Return the (x, y) coordinate for the center point of the cell that contains the specified text.  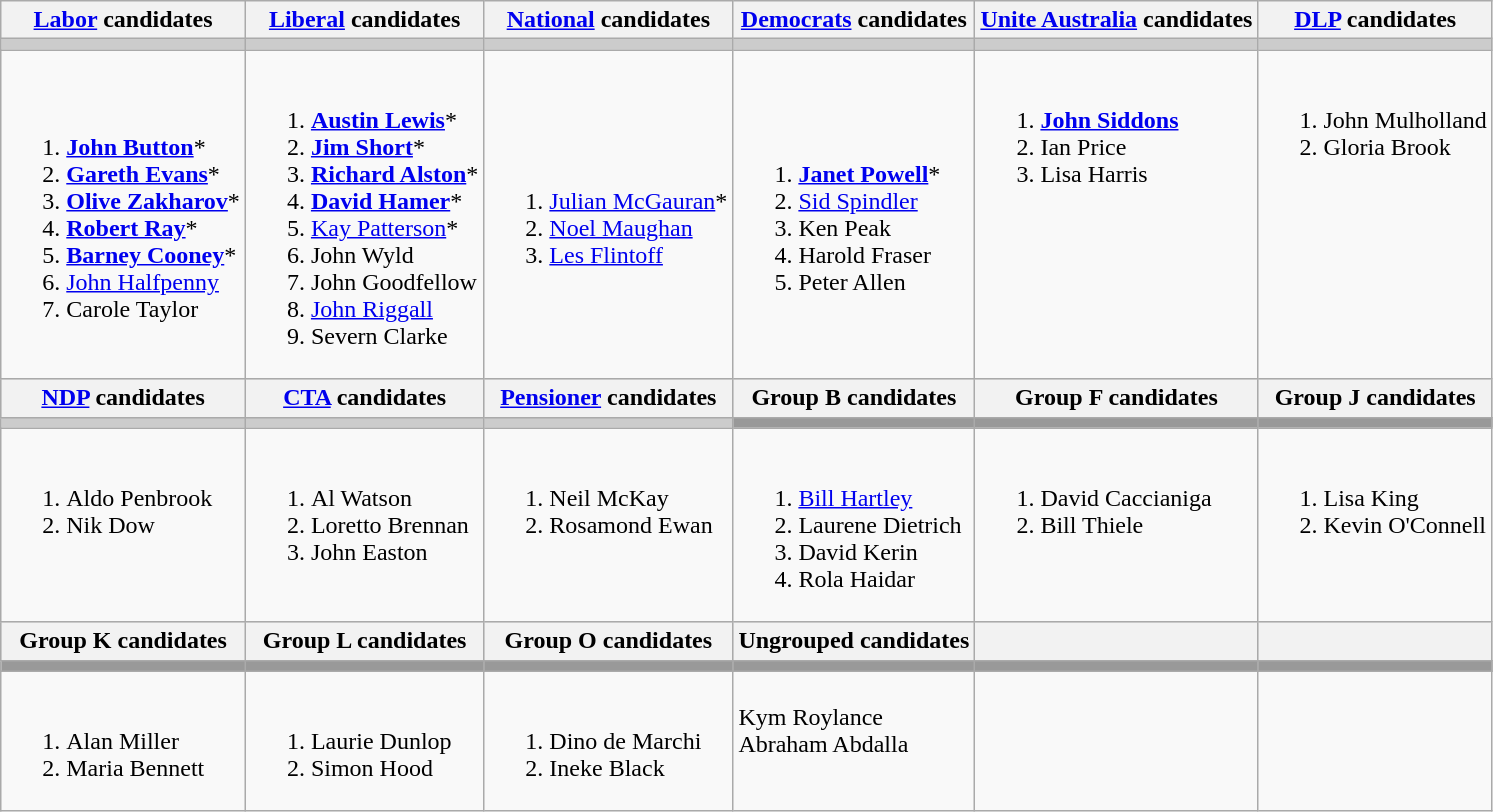
Liberal candidates (364, 20)
Ungrouped candidates (854, 641)
Pensioner candidates (608, 398)
Laurie DunlopSimon Hood (364, 741)
John Button*Gareth Evans*Olive Zakharov*Robert Ray*Barney Cooney*John HalfpennyCarole Taylor (124, 214)
Lisa KingKevin O'Connell (1375, 525)
Group J candidates (1375, 398)
CTA candidates (364, 398)
Group K candidates (124, 641)
Kym Roylance Abraham Abdalla (854, 741)
Janet Powell*Sid SpindlerKen PeakHarold FraserPeter Allen (854, 214)
Group O candidates (608, 641)
John MulhollandGloria Brook (1375, 214)
NDP candidates (124, 398)
Labor candidates (124, 20)
Democrats candidates (854, 20)
Aldo PenbrookNik Dow (124, 525)
Group F candidates (1116, 398)
Julian McGauran*Noel MaughanLes Flintoff (608, 214)
Austin Lewis*Jim Short*Richard Alston*David Hamer*Kay Patterson*John WyldJohn GoodfellowJohn RiggallSevern Clarke (364, 214)
Alan MillerMaria Bennett (124, 741)
Group B candidates (854, 398)
Unite Australia candidates (1116, 20)
Dino de MarchiIneke Black (608, 741)
David CaccianigaBill Thiele (1116, 525)
Bill HartleyLaurene DietrichDavid KerinRola Haidar (854, 525)
John SiddonsIan PriceLisa Harris (1116, 214)
Al WatsonLoretto BrennanJohn Easton (364, 525)
National candidates (608, 20)
Neil McKayRosamond Ewan (608, 525)
Group L candidates (364, 641)
DLP candidates (1375, 20)
